Find where the given text appears and provide that cell's center as (X, Y) coordinate. 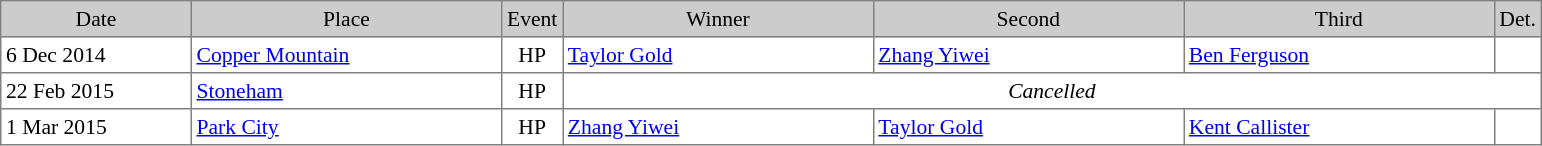
Winner (718, 19)
Place (346, 19)
Park City (346, 127)
22 Feb 2015 (96, 91)
Det. (1518, 19)
Copper Mountain (346, 55)
Ben Ferguson (1339, 55)
Second (1028, 19)
Stoneham (346, 91)
Date (96, 19)
1 Mar 2015 (96, 127)
Event (532, 19)
Kent Callister (1339, 127)
Cancelled (1052, 91)
6 Dec 2014 (96, 55)
Third (1339, 19)
